Scan for the cell matching the given text and deliver its (x, y) coordinate at center. 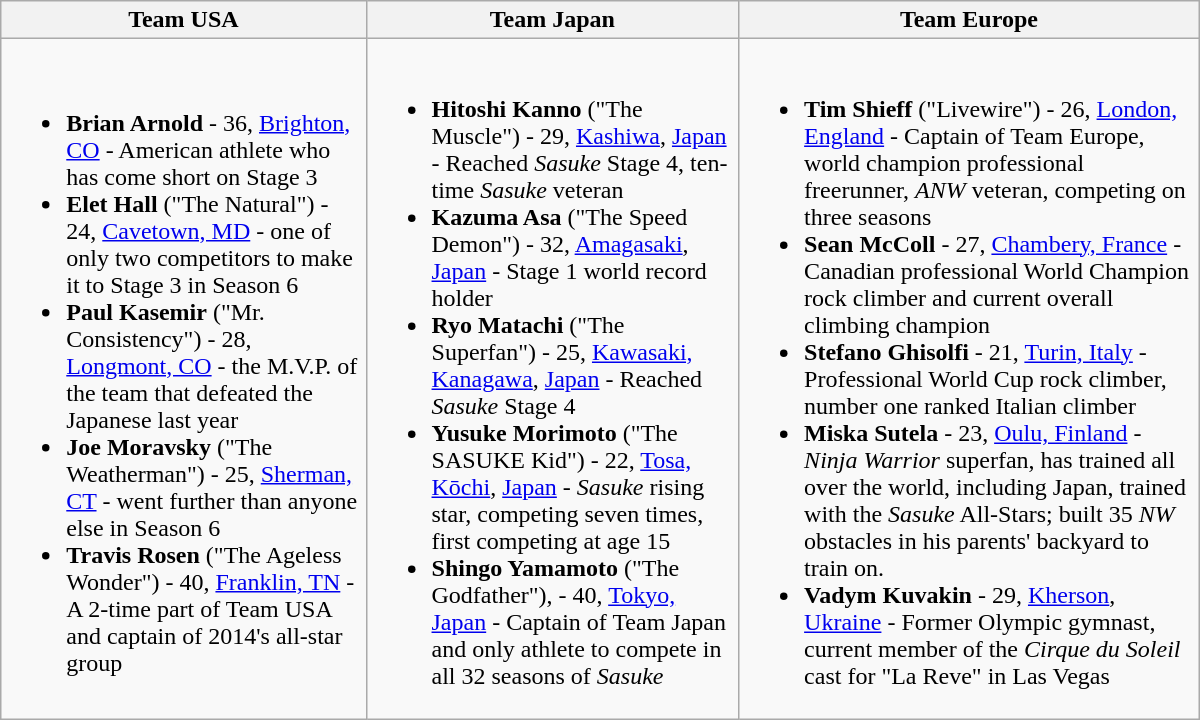
Team Japan (552, 20)
Team Europe (970, 20)
Team USA (184, 20)
